Locate the cell with the specified text and output its (x, y) center coordinate. 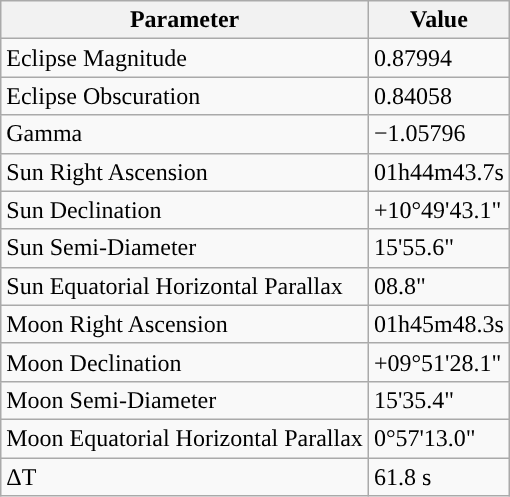
Eclipse Obscuration (185, 96)
Gamma (185, 134)
Value (438, 20)
Sun Right Ascension (185, 172)
0.84058 (438, 96)
−1.05796 (438, 134)
ΔT (185, 477)
Moon Equatorial Horizontal Parallax (185, 438)
0°57'13.0" (438, 438)
Sun Semi-Diameter (185, 248)
61.8 s (438, 477)
+09°51'28.1" (438, 362)
01h45m48.3s (438, 324)
15'55.6" (438, 248)
Sun Declination (185, 210)
Moon Declination (185, 362)
15'35.4" (438, 400)
Sun Equatorial Horizontal Parallax (185, 286)
Moon Right Ascension (185, 324)
01h44m43.7s (438, 172)
0.87994 (438, 58)
Eclipse Magnitude (185, 58)
Moon Semi-Diameter (185, 400)
08.8" (438, 286)
+10°49'43.1" (438, 210)
Parameter (185, 20)
